From the cell containing the given text, extract its center point as (x, y) coordinate. 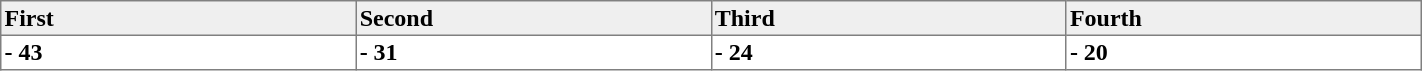
Second (534, 18)
- 24 (888, 52)
- 31 (534, 52)
- 43 (178, 52)
Fourth (1244, 18)
Third (888, 18)
- 20 (1244, 52)
First (178, 18)
